For the text-containing cell, return its midpoint in (X, Y) coordinate format. 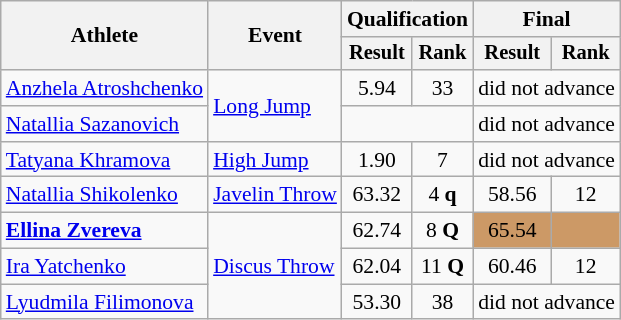
38 (442, 302)
60.46 (512, 267)
7 (442, 160)
1.90 (377, 160)
High Jump (275, 160)
65.54 (512, 231)
8 Q (442, 231)
Event (275, 36)
5.94 (377, 88)
62.04 (377, 267)
Ira Yatchenko (104, 267)
Anzhela Atroshchenko (104, 88)
58.56 (512, 195)
Natallia Shikolenko (104, 195)
Discus Throw (275, 266)
62.74 (377, 231)
Final (546, 19)
Qualification (408, 19)
Javelin Throw (275, 195)
53.30 (377, 302)
Long Jump (275, 106)
Lyudmila Filimonova (104, 302)
Natallia Sazanovich (104, 124)
4 q (442, 195)
Athlete (104, 36)
63.32 (377, 195)
11 Q (442, 267)
Tatyana Khramova (104, 160)
33 (442, 88)
Ellina Zvereva (104, 231)
